Detect which cell encompasses the target text, then output its (x, y) center coordinate. 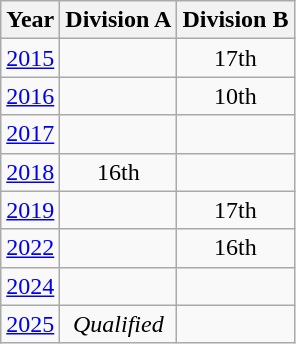
10th (236, 96)
Qualified (118, 324)
2018 (30, 172)
2024 (30, 286)
Division A (118, 20)
Year (30, 20)
2016 (30, 96)
2025 (30, 324)
2022 (30, 248)
2017 (30, 134)
2019 (30, 210)
Division B (236, 20)
2015 (30, 58)
